Search for the cell housing the specified text and yield its (X, Y) center coordinate. 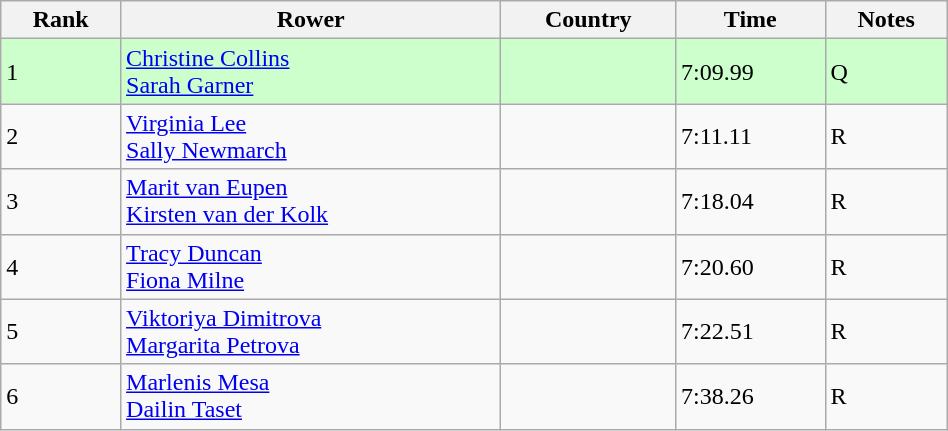
Rower (311, 20)
7:20.60 (751, 266)
Q (886, 72)
7:09.99 (751, 72)
Virginia LeeSally Newmarch (311, 136)
7:38.26 (751, 396)
7:18.04 (751, 202)
7:22.51 (751, 332)
5 (61, 332)
4 (61, 266)
Time (751, 20)
7:11.11 (751, 136)
Marit van EupenKirsten van der Kolk (311, 202)
Marlenis MesaDailin Taset (311, 396)
1 (61, 72)
2 (61, 136)
3 (61, 202)
Viktoriya DimitrovaMargarita Petrova (311, 332)
Country (588, 20)
Notes (886, 20)
Tracy DuncanFiona Milne (311, 266)
Christine CollinsSarah Garner (311, 72)
6 (61, 396)
Rank (61, 20)
